Output the (X, Y) coordinate of the center of the cell containing the given text.  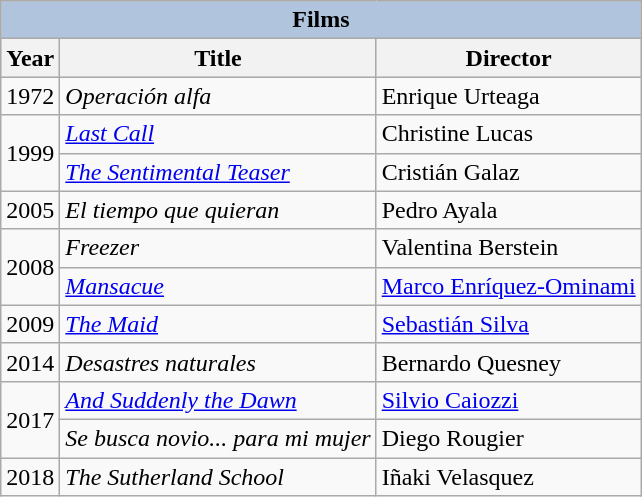
1972 (30, 96)
Enrique Urteaga (508, 96)
Se busca novio... para mi mujer (218, 438)
Mansacue (218, 286)
2005 (30, 210)
Iñaki Velasquez (508, 477)
The Sentimental Teaser (218, 172)
Cristián Galaz (508, 172)
Valentina Berstein (508, 248)
1999 (30, 153)
Christine Lucas (508, 134)
Title (218, 58)
The Sutherland School (218, 477)
Marco Enríquez-Ominami (508, 286)
2009 (30, 324)
Desastres naturales (218, 362)
Director (508, 58)
Pedro Ayala (508, 210)
2017 (30, 419)
Films (321, 20)
Diego Rougier (508, 438)
El tiempo que quieran (218, 210)
Sebastián Silva (508, 324)
And Suddenly the Dawn (218, 400)
The Maid (218, 324)
Operación alfa (218, 96)
Bernardo Quesney (508, 362)
2008 (30, 267)
2018 (30, 477)
Silvio Caiozzi (508, 400)
Freezer (218, 248)
2014 (30, 362)
Year (30, 58)
Last Call (218, 134)
